Detect which cell encompasses the target text, then output its (x, y) center coordinate. 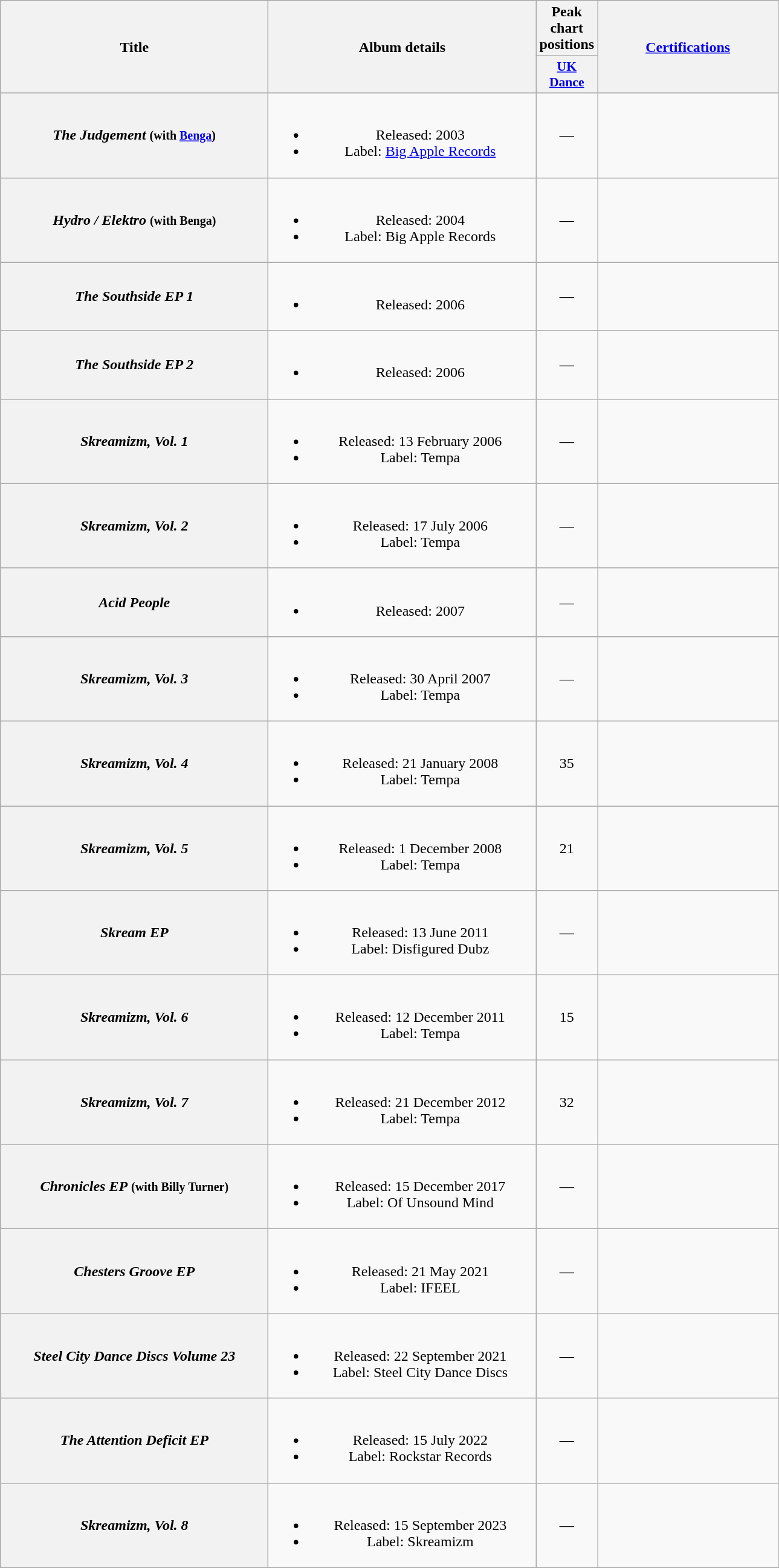
Peak chart positions (567, 28)
Released: 22 September 2021Label: Steel City Dance Discs (402, 1356)
Released: 17 July 2006Label: Tempa (402, 526)
Acid People (134, 602)
Released: 21 January 2008Label: Tempa (402, 763)
Certifications (688, 47)
Released: 21 December 2012Label: Tempa (402, 1102)
32 (567, 1102)
Skream EP (134, 933)
Released: 12 December 2011Label: Tempa (402, 1018)
Released: 30 April 2007Label: Tempa (402, 679)
The Judgement (with Benga) (134, 135)
15 (567, 1018)
Skreamizm, Vol. 1 (134, 441)
Released: 15 July 2022Label: Rockstar Records (402, 1441)
The Southside EP 1 (134, 296)
Released: 2004Label: Big Apple Records (402, 220)
UKDance (567, 75)
Released: 1 December 2008Label: Tempa (402, 848)
The Attention Deficit EP (134, 1441)
Released: 13 June 2011Label: Disfigured Dubz (402, 933)
Chesters Groove EP (134, 1271)
35 (567, 763)
Skreamizm, Vol. 8 (134, 1525)
Released: 15 December 2017Label: Of Unsound Mind (402, 1187)
Hydro / Elektro (with Benga) (134, 220)
Album details (402, 47)
Chronicles EP (with Billy Turner) (134, 1187)
Skreamizm, Vol. 4 (134, 763)
Title (134, 47)
Released: 2007 (402, 602)
Skreamizm, Vol. 2 (134, 526)
The Southside EP 2 (134, 365)
Skreamizm, Vol. 3 (134, 679)
Released: 2003Label: Big Apple Records (402, 135)
Skreamizm, Vol. 7 (134, 1102)
Skreamizm, Vol. 6 (134, 1018)
21 (567, 848)
Steel City Dance Discs Volume 23 (134, 1356)
Released: 15 September 2023Label: Skreamizm (402, 1525)
Skreamizm, Vol. 5 (134, 848)
Released: 21 May 2021Label: IFEEL (402, 1271)
Released: 13 February 2006Label: Tempa (402, 441)
